Find where the given text appears and provide that cell's center as [X, Y] coordinate. 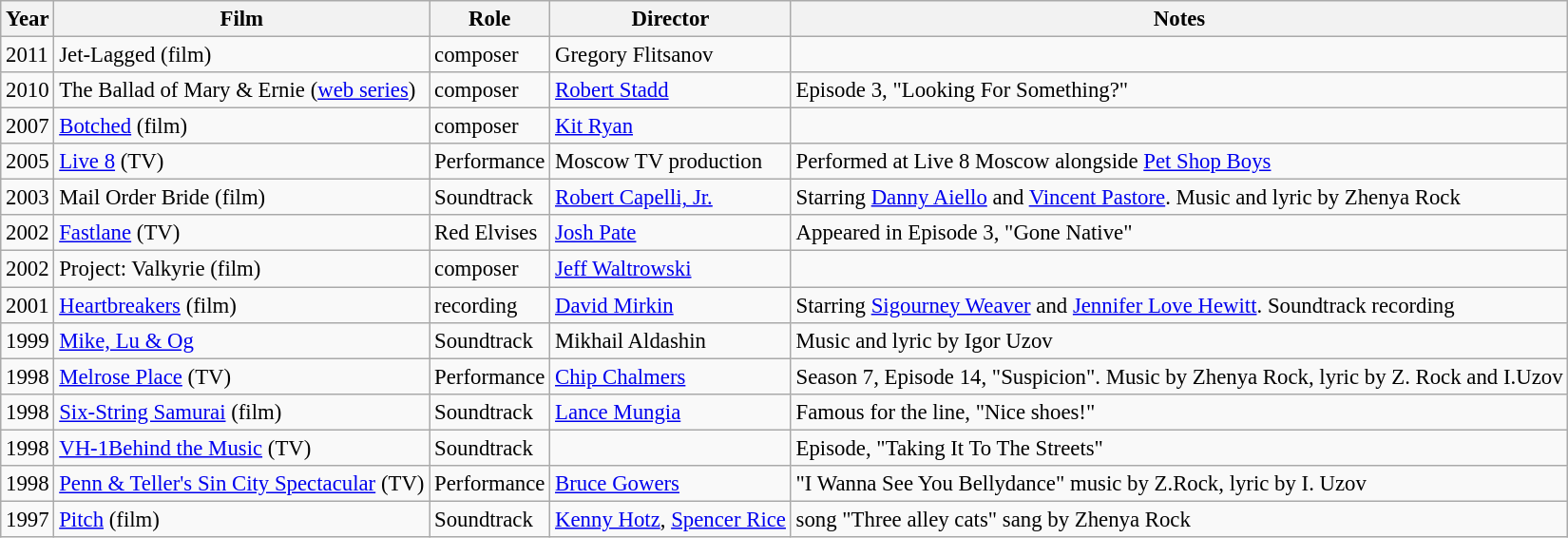
1999 [28, 340]
The Ballad of Mary & Ernie (web series) [241, 90]
Mike, Lu & Og [241, 340]
Mail Order Bride (film) [241, 198]
2007 [28, 126]
Botched (film) [241, 126]
Mikhail Aldashin [671, 340]
Robert Stadd [671, 90]
Project: Valkyrie (film) [241, 269]
Season 7, Episode 14, "Suspicion". Music by Zhenya Rock, lyric by Z. Rock and I.Uzov [1179, 376]
recording [490, 305]
Year [28, 19]
Episode 3, "Looking For Something?" [1179, 90]
Kit Ryan [671, 126]
Moscow TV production [671, 162]
2005 [28, 162]
Red Elvises [490, 233]
Robert Capelli, Jr. [671, 198]
Josh Pate [671, 233]
Jet-Lagged (film) [241, 55]
Pitch (film) [241, 519]
Melrose Place (TV) [241, 376]
Penn & Teller's Sin City Spectacular (TV) [241, 484]
Notes [1179, 19]
Episode, "Taking It To The Streets" [1179, 448]
Starring Danny Aiello and Vincent Pastore. Music and lyric by Zhenya Rock [1179, 198]
Heartbreakers (film) [241, 305]
2011 [28, 55]
Role [490, 19]
Music and lyric by Igor Uzov [1179, 340]
2010 [28, 90]
song "Three alley cats" sang by Zhenya Rock [1179, 519]
Six-String Samurai (film) [241, 412]
Performed at Live 8 Moscow alongside Pet Shop Boys [1179, 162]
Starring Sigourney Weaver and Jennifer Love Hewitt. Soundtrack recording [1179, 305]
"I Wanna See You Bellydance" music by Z.Rock, lyric by I. Uzov [1179, 484]
Chip Chalmers [671, 376]
VH-1Behind the Music (TV) [241, 448]
Gregory Flitsanov [671, 55]
Bruce Gowers [671, 484]
2003 [28, 198]
Film [241, 19]
Jeff Waltrowski [671, 269]
David Mirkin [671, 305]
Appeared in Episode 3, "Gone Native" [1179, 233]
Director [671, 19]
Kenny Hotz, Spencer Rice [671, 519]
Famous for the line, "Nice shoes!" [1179, 412]
Fastlane (TV) [241, 233]
Live 8 (TV) [241, 162]
Lance Mungia [671, 412]
2001 [28, 305]
1997 [28, 519]
